Return the (x, y) coordinate for the center point of the cell that contains the specified text.  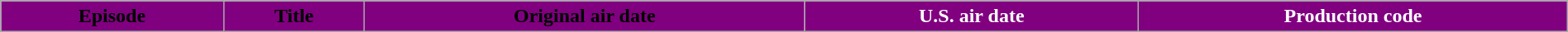
U.S. air date (972, 16)
Original air date (585, 16)
Production code (1353, 16)
Title (294, 16)
Episode (112, 16)
